Detect which cell encompasses the target text, then output its [X, Y] center coordinate. 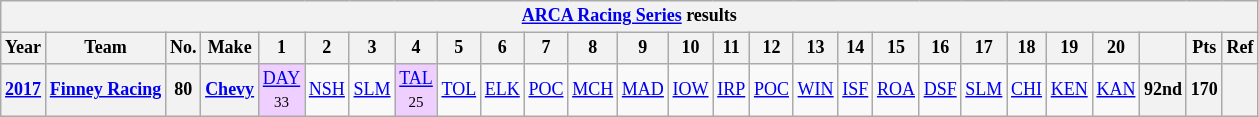
16 [940, 48]
NSH [326, 90]
170 [1204, 90]
6 [502, 48]
13 [816, 48]
Team [105, 48]
IRP [732, 90]
TOL [458, 90]
DSF [940, 90]
Make [230, 48]
17 [984, 48]
CHI [1027, 90]
No. [184, 48]
9 [644, 48]
8 [593, 48]
18 [1027, 48]
DAY33 [281, 90]
10 [690, 48]
KAN [1116, 90]
5 [458, 48]
14 [856, 48]
WIN [816, 90]
80 [184, 90]
19 [1069, 48]
MCH [593, 90]
4 [416, 48]
92nd [1164, 90]
Finney Racing [105, 90]
20 [1116, 48]
7 [546, 48]
Ref [1240, 48]
Year [24, 48]
ISF [856, 90]
ROA [896, 90]
Pts [1204, 48]
15 [896, 48]
KEN [1069, 90]
Chevy [230, 90]
1 [281, 48]
IOW [690, 90]
2017 [24, 90]
11 [732, 48]
2 [326, 48]
12 [772, 48]
ELK [502, 90]
TAL25 [416, 90]
MAD [644, 90]
ARCA Racing Series results [630, 16]
3 [372, 48]
